Find where the given text appears and provide that cell's center as (x, y) coordinate. 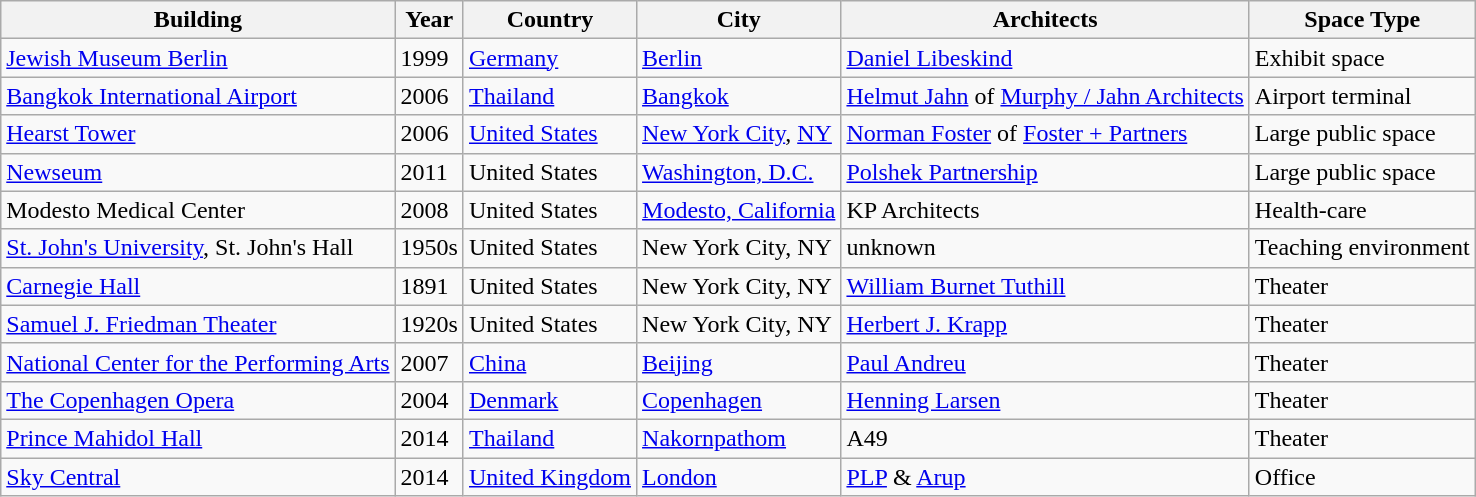
Year (429, 20)
2007 (429, 362)
Newseum (198, 172)
The Copenhagen Opera (198, 400)
Copenhagen (739, 400)
Daniel Libeskind (1045, 58)
China (550, 362)
1999 (429, 58)
Samuel J. Friedman Theater (198, 324)
1950s (429, 248)
City (739, 20)
2004 (429, 400)
A49 (1045, 438)
Modesto, California (739, 210)
Washington, D.C. (739, 172)
1920s (429, 324)
Denmark (550, 400)
William Burnet Tuthill (1045, 286)
Prince Mahidol Hall (198, 438)
Sky Central (198, 477)
Nakornpathom (739, 438)
Bangkok International Airport (198, 96)
St. John's University, St. John's Hall (198, 248)
Polshek Partnership (1045, 172)
Germany (550, 58)
Teaching environment (1362, 248)
Exhibit space (1362, 58)
Helmut Jahn of Murphy / Jahn Architects (1045, 96)
Health-care (1362, 210)
Space Type (1362, 20)
Carnegie Hall (198, 286)
unknown (1045, 248)
Beijing (739, 362)
London (739, 477)
Country (550, 20)
Jewish Museum Berlin (198, 58)
Berlin (739, 58)
Architects (1045, 20)
KP Architects (1045, 210)
United Kingdom (550, 477)
Norman Foster of Foster + Partners (1045, 134)
Airport terminal (1362, 96)
Office (1362, 477)
Bangkok (739, 96)
2008 (429, 210)
Building (198, 20)
Modesto Medical Center (198, 210)
2011 (429, 172)
Paul Andreu (1045, 362)
Henning Larsen (1045, 400)
Herbert J. Krapp (1045, 324)
Hearst Tower (198, 134)
1891 (429, 286)
PLP & Arup (1045, 477)
National Center for the Performing Arts (198, 362)
